For the text-containing cell, return its midpoint in [x, y] coordinate format. 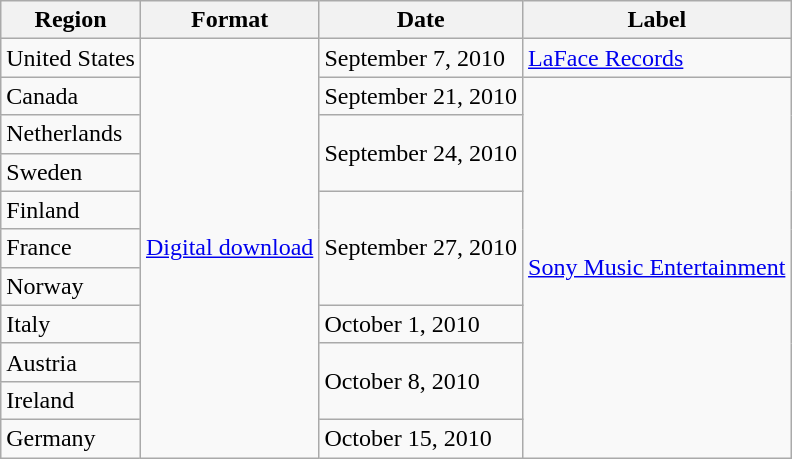
October 8, 2010 [421, 381]
Finland [71, 210]
Netherlands [71, 134]
Date [421, 20]
Format [229, 20]
September 7, 2010 [421, 58]
Norway [71, 286]
Italy [71, 324]
United States [71, 58]
Region [71, 20]
Sony Music Entertainment [657, 268]
Austria [71, 362]
Canada [71, 96]
Label [657, 20]
September 24, 2010 [421, 153]
September 27, 2010 [421, 248]
Digital download [229, 248]
France [71, 248]
Sweden [71, 172]
Ireland [71, 400]
Germany [71, 438]
October 1, 2010 [421, 324]
September 21, 2010 [421, 96]
October 15, 2010 [421, 438]
LaFace Records [657, 58]
